Pinpoint the cell where the given text exists, returning its (x, y) midpoint coordinate. 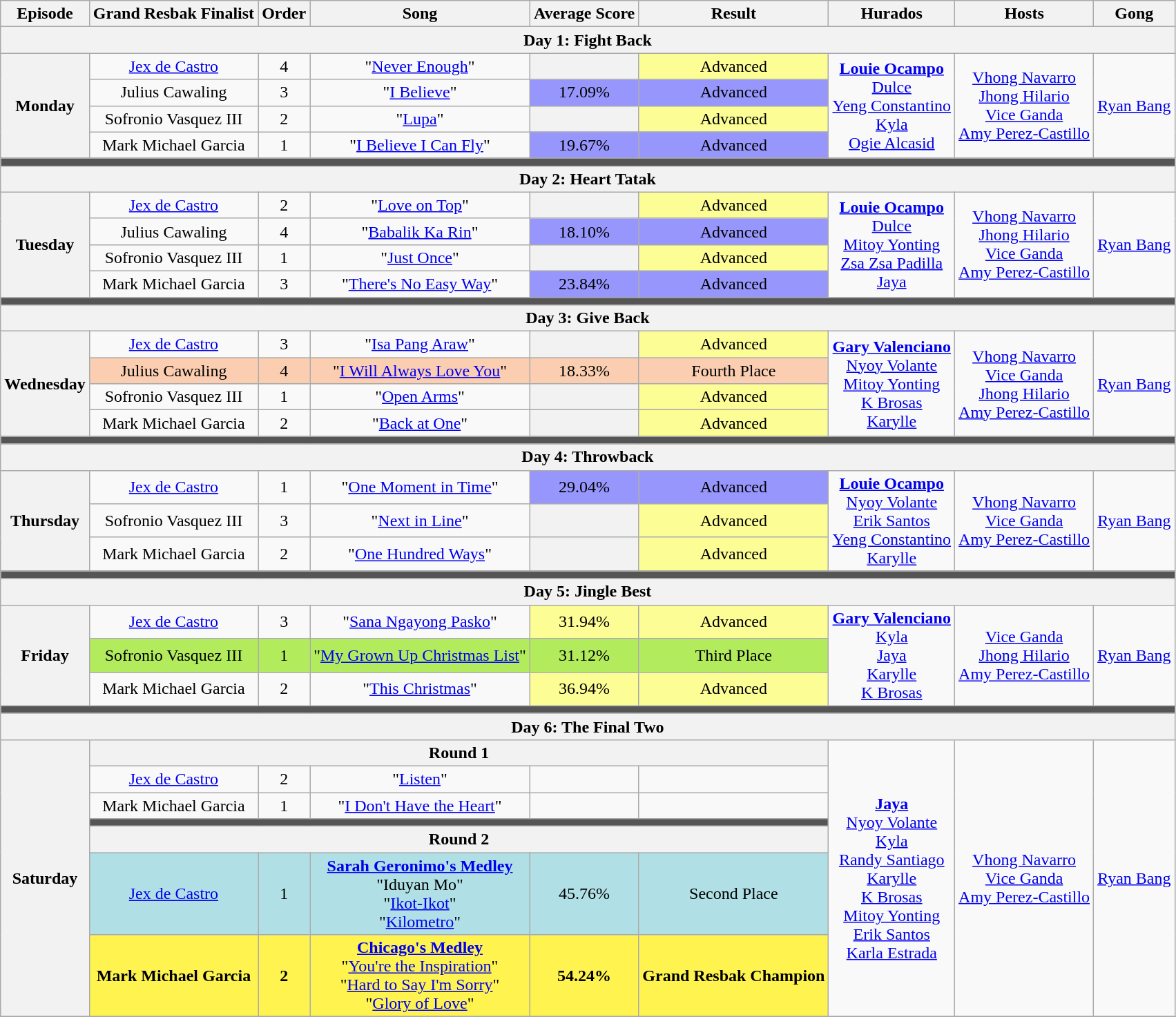
Vhong NavarroVice GandaJhong HilarioAmy Perez-Castillo (1025, 384)
45.76% (584, 893)
Louie OcampoNyoy VolanteErik SantosYeng ConstantinoKarylle (892, 521)
Order (285, 14)
Grand Resbak Champion (733, 976)
"I Believe" (420, 93)
Saturday (45, 878)
"Lupa" (420, 119)
Third Place (733, 656)
"I Don't Have the Heart" (420, 806)
Gong (1134, 14)
Thursday (45, 521)
54.24% (584, 976)
"Listen" (420, 779)
"Never Enough" (420, 66)
Vice GandaJhong HilarioAmy Perez-Castillo (1025, 655)
"Just Once" (420, 258)
"Next in Line" (420, 521)
JayaNyoy VolanteKylaRandy SantiagoKarylleK BrosasMitoy YontingErik SantosKarla Estrada (892, 878)
18.33% (584, 371)
17.09% (584, 93)
Day 2: Heart Tatak (588, 179)
29.04% (584, 487)
"I Will Always Love You" (420, 371)
"Back at One" (420, 423)
Gary ValencianoNyoy VolanteMitoy YontingK BrosasKarylle (892, 384)
"One Hundred Ways" (420, 554)
19.67% (584, 145)
"Isa Pang Araw" (420, 345)
31.94% (584, 621)
Friday (45, 655)
Monday (45, 106)
Song (420, 14)
"My Grown Up Christmas List" (420, 656)
Fourth Place (733, 371)
"This Christmas" (420, 689)
Episode (45, 14)
"Sana Ngayong Pasko" (420, 621)
"Babalik Ka Rin" (420, 231)
Round 2 (459, 840)
Day 4: Throwback (588, 457)
Sarah Geronimo's Medley"Iduyan Mo""Ikot-Ikot""Kilometro" (420, 893)
Chicago's Medley"You're the Inspiration""Hard to Say I'm Sorry""Glory of Love" (420, 976)
Day 3: Give Back (588, 318)
Gary ValencianoKylaJayaKarylleK Brosas (892, 655)
Hosts (1025, 14)
"One Moment in Time" (420, 487)
"There's No Easy Way" (420, 284)
Day 5: Jingle Best (588, 592)
36.94% (584, 689)
18.10% (584, 231)
Louie OcampoDulceYeng ConstantinoKylaOgie Alcasid (892, 106)
Result (733, 14)
"Love on Top" (420, 205)
Day 1: Fight Back (588, 40)
Hurados (892, 14)
"Open Arms" (420, 397)
Average Score (584, 14)
Day 6: The Final Two (588, 726)
"I Believe I Can Fly" (420, 145)
Louie OcampoDulceMitoy YontingZsa Zsa PadillaJaya (892, 244)
Round 1 (459, 753)
Wednesday (45, 384)
Second Place (733, 893)
Grand Resbak Finalist (173, 14)
31.12% (584, 656)
23.84% (584, 284)
Tuesday (45, 244)
